Search for the cell housing the specified text and yield its (x, y) center coordinate. 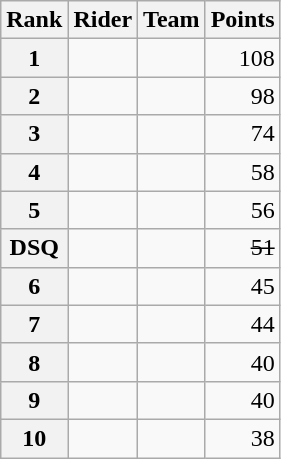
3 (34, 134)
51 (242, 248)
DSQ (34, 248)
38 (242, 438)
4 (34, 172)
58 (242, 172)
Team (172, 20)
2 (34, 96)
98 (242, 96)
44 (242, 324)
45 (242, 286)
7 (34, 324)
56 (242, 210)
1 (34, 58)
8 (34, 362)
Rider (103, 20)
Rank (34, 20)
74 (242, 134)
6 (34, 286)
Points (242, 20)
10 (34, 438)
108 (242, 58)
9 (34, 400)
5 (34, 210)
